Extract the [X, Y] coordinate from the center of the cell holding the provided text.  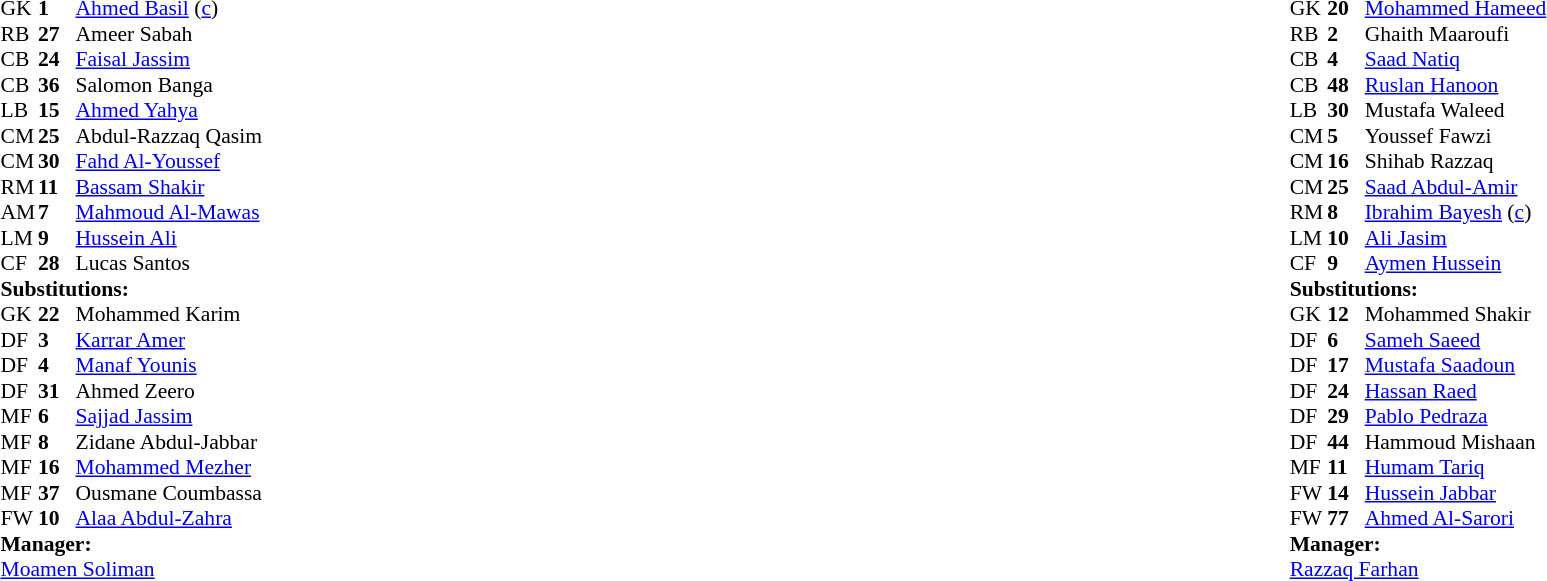
17 [1346, 365]
Mahmoud Al-Mawas [169, 213]
Salomon Banga [169, 85]
3 [57, 340]
Aymen Hussein [1456, 263]
AM [19, 213]
44 [1346, 442]
48 [1346, 85]
Ousmane Coumbassa [169, 493]
36 [57, 85]
77 [1346, 519]
Shihab Razzaq [1456, 161]
Mustafa Saadoun [1456, 365]
Youssef Fawzi [1456, 136]
22 [57, 315]
37 [57, 493]
Saad Abdul-Amir [1456, 187]
Ruslan Hanoon [1456, 85]
2 [1346, 34]
Bassam Shakir [169, 187]
Mustafa Waleed [1456, 111]
29 [1346, 417]
Abdul-Razzaq Qasim [169, 136]
5 [1346, 136]
Sameh Saeed [1456, 340]
Karrar Amer [169, 340]
27 [57, 34]
14 [1346, 493]
Faisal Jassim [169, 59]
Manaf Younis [169, 365]
Mohammed Mezher [169, 467]
Hassan Raed [1456, 391]
Alaa Abdul-Zahra [169, 519]
Ali Jasim [1456, 238]
Fahd Al-Youssef [169, 161]
12 [1346, 315]
Mohammed Karim [169, 315]
Hussein Ali [169, 238]
Lucas Santos [169, 263]
Mohammed Shakir [1456, 315]
Ibrahim Bayesh (c) [1456, 213]
15 [57, 111]
Hammoud Mishaan [1456, 442]
7 [57, 213]
Humam Tariq [1456, 467]
Saad Natiq [1456, 59]
Zidane Abdul-Jabbar [169, 442]
Pablo Pedraza [1456, 417]
Ahmed Al-Sarori [1456, 519]
Ahmed Zeero [169, 391]
Sajjad Jassim [169, 417]
Ameer Sabah [169, 34]
28 [57, 263]
Ahmed Yahya [169, 111]
Hussein Jabbar [1456, 493]
31 [57, 391]
Ghaith Maaroufi [1456, 34]
